Provide the [x, y] coordinate of the cell's center where the given text is located.  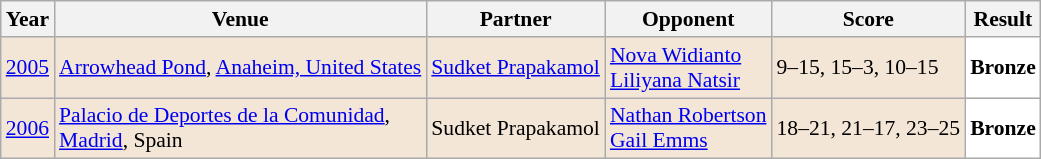
Partner [516, 19]
Result [1003, 19]
Palacio de Deportes de la Comunidad,Madrid, Spain [240, 128]
Venue [240, 19]
Opponent [688, 19]
18–21, 21–17, 23–25 [868, 128]
Score [868, 19]
Arrowhead Pond, Anaheim, United States [240, 68]
Year [28, 19]
2005 [28, 68]
9–15, 15–3, 10–15 [868, 68]
2006 [28, 128]
Nova Widianto Liliyana Natsir [688, 68]
Nathan Robertson Gail Emms [688, 128]
